Output the (X, Y) coordinate of the center of the cell containing the given text.  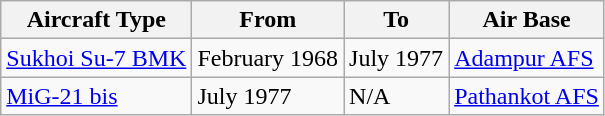
February 1968 (268, 58)
Aircraft Type (96, 20)
N/A (396, 96)
Adampur AFS (527, 58)
Air Base (527, 20)
Sukhoi Su-7 BMK (96, 58)
Pathankot AFS (527, 96)
To (396, 20)
From (268, 20)
MiG-21 bis (96, 96)
